Extract the (X, Y) coordinate from the center of the cell holding the provided text.  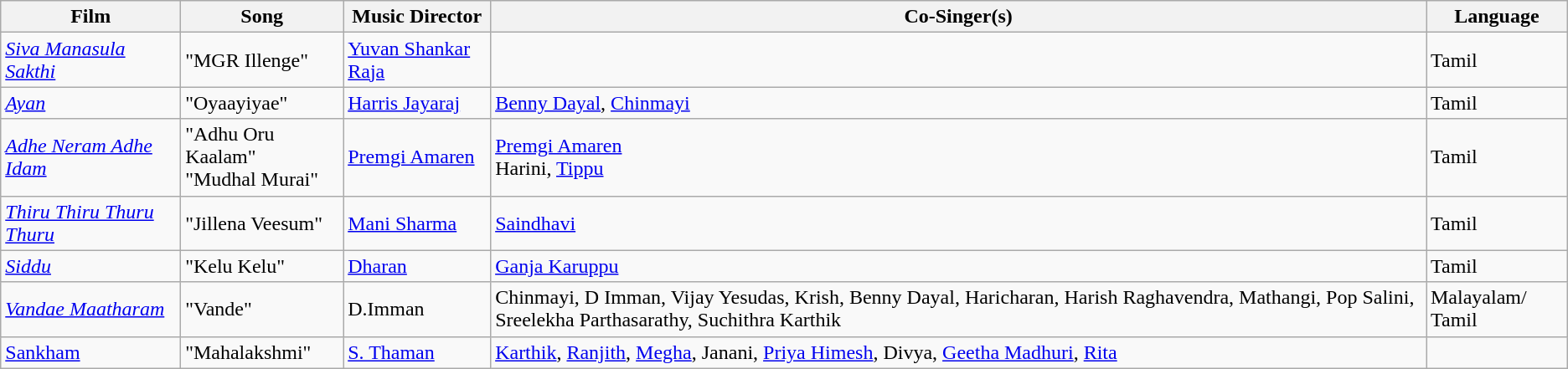
Mani Sharma (417, 223)
Siddu (90, 266)
Sankham (90, 352)
"Vande" (262, 310)
Karthik, Ranjith, Megha, Janani, Priya Himesh, Divya, Geetha Madhuri, Rita (958, 352)
Vandae Maatharam (90, 310)
Saindhavi (958, 223)
D.Imman (417, 310)
"Adhu Oru Kaalam""Mudhal Murai" (262, 157)
Siva Manasula Sakthi (90, 60)
Malayalam/ Tamil (1496, 310)
Premgi AmarenHarini, Tippu (958, 157)
Film (90, 17)
"Mahalakshmi" (262, 352)
Ayan (90, 103)
Dharan (417, 266)
"Jillena Veesum" (262, 223)
Song (262, 17)
Co-Singer(s) (958, 17)
"Kelu Kelu" (262, 266)
"Oyaayiyae" (262, 103)
Yuvan Shankar Raja (417, 60)
Ganja Karuppu (958, 266)
Harris Jayaraj (417, 103)
"MGR Illenge" (262, 60)
S. Thaman (417, 352)
Language (1496, 17)
Premgi Amaren (417, 157)
Thiru Thiru Thuru Thuru (90, 223)
Adhe Neram Adhe Idam (90, 157)
Music Director (417, 17)
Benny Dayal, Chinmayi (958, 103)
